Determine the (X, Y) coordinate at the center of the cell enclosing the given text.  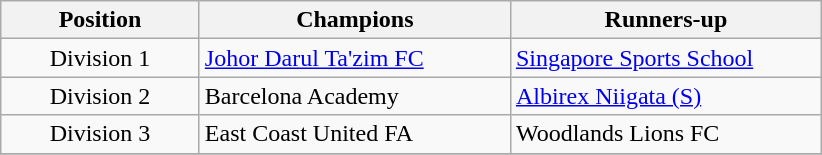
Runners-up (666, 20)
Division 3 (100, 134)
East Coast United FA (354, 134)
Singapore Sports School (666, 58)
Division 2 (100, 96)
Johor Darul Ta'zim FC (354, 58)
Barcelona Academy (354, 96)
Champions (354, 20)
Position (100, 20)
Albirex Niigata (S) (666, 96)
Division 1 (100, 58)
Woodlands Lions FC (666, 134)
